Determine the (X, Y) coordinate at the center of the cell enclosing the given text.  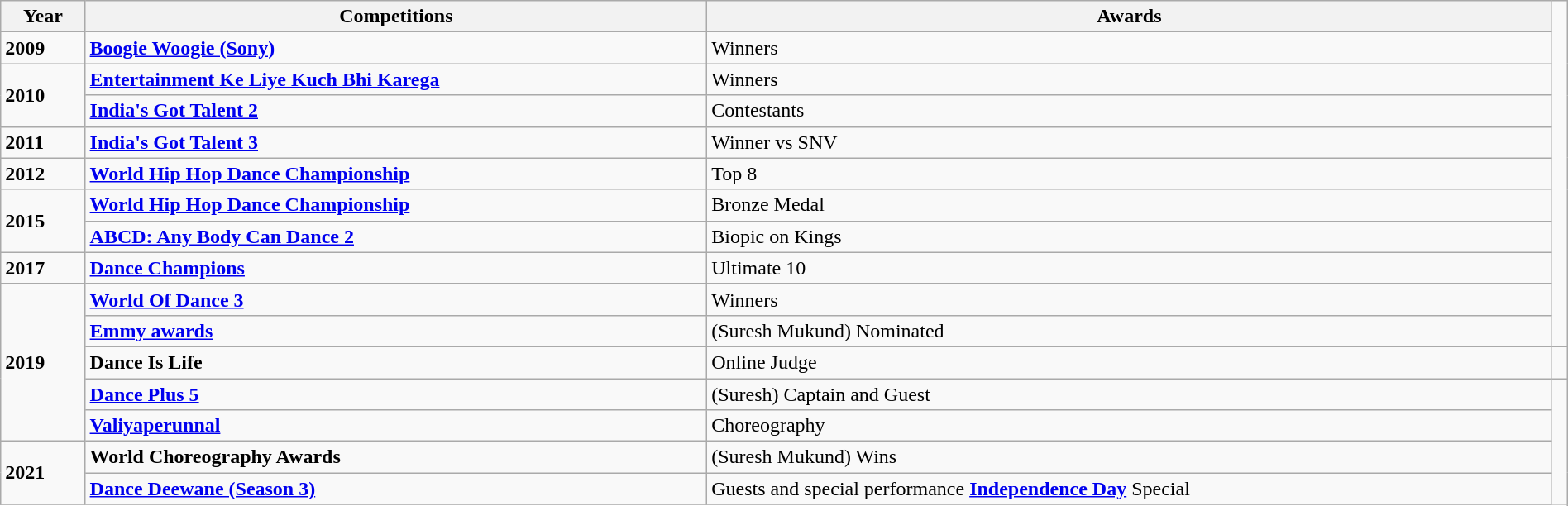
Top 8 (1130, 174)
2017 (43, 268)
Guests and special performance Independence Day Special (1130, 489)
2012 (43, 174)
World Of Dance 3 (396, 299)
Dance Champions (396, 268)
(Suresh Mukund) Nominated (1130, 331)
(Suresh) Captain and Guest (1130, 394)
Valiyaperunnal (396, 426)
Bronze Medal (1130, 205)
Biopic on Kings (1130, 236)
India's Got Talent 2 (396, 111)
Contestants (1130, 111)
Winner vs SNV (1130, 142)
Ultimate 10 (1130, 268)
India's Got Talent 3 (396, 142)
Dance Is Life (396, 362)
Choreography (1130, 426)
Competitions (396, 17)
Entertainment Ke Liye Kuch Bhi Karega (396, 79)
Boogie Woogie (Sony) (396, 48)
Emmy awards (396, 331)
(Suresh Mukund) Wins (1130, 457)
2011 (43, 142)
2009 (43, 48)
Awards (1130, 17)
2021 (43, 473)
2015 (43, 221)
Online Judge (1130, 362)
Dance Deewane (Season 3) (396, 489)
World Choreography Awards (396, 457)
2019 (43, 362)
ABCD: Any Body Can Dance 2 (396, 236)
Dance Plus 5 (396, 394)
2010 (43, 95)
Year (43, 17)
